Pinpoint the cell where the given text exists, returning its (X, Y) midpoint coordinate. 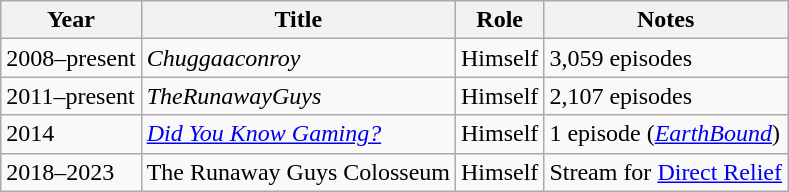
TheRunawayGuys (298, 96)
2014 (71, 134)
3,059 episodes (666, 58)
2011–present (71, 96)
2,107 episodes (666, 96)
2018–2023 (71, 172)
Did You Know Gaming? (298, 134)
Chuggaaconroy (298, 58)
The Runaway Guys Colosseum (298, 172)
Role (499, 20)
Year (71, 20)
Title (298, 20)
Notes (666, 20)
2008–present (71, 58)
Stream for Direct Relief (666, 172)
1 episode (EarthBound) (666, 134)
